Pinpoint the cell where the given text exists, returning its [X, Y] midpoint coordinate. 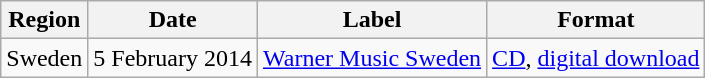
Warner Music Sweden [372, 58]
Sweden [44, 58]
CD, digital download [596, 58]
Format [596, 20]
Label [372, 20]
5 February 2014 [173, 58]
Date [173, 20]
Region [44, 20]
